Find where the given text appears and provide that cell's center as (X, Y) coordinate. 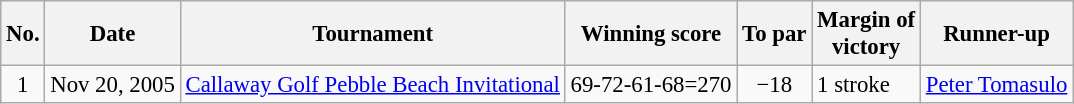
Nov 20, 2005 (112, 85)
Date (112, 34)
1 stroke (866, 85)
Peter Tomasulo (996, 85)
1 (23, 85)
No. (23, 34)
Tournament (372, 34)
Winning score (651, 34)
−18 (774, 85)
Margin ofvictory (866, 34)
Runner-up (996, 34)
To par (774, 34)
69-72-61-68=270 (651, 85)
Callaway Golf Pebble Beach Invitational (372, 85)
